Identify which cell holds the provided text, then report its [x, y] central coordinate. 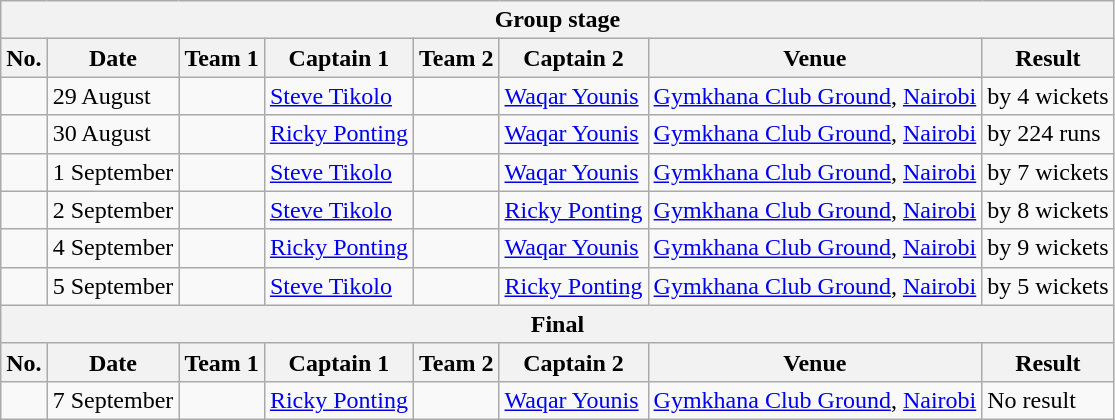
29 August [113, 96]
Final [558, 324]
by 5 wickets [1048, 286]
2 September [113, 210]
4 September [113, 248]
by 224 runs [1048, 134]
by 8 wickets [1048, 210]
5 September [113, 286]
1 September [113, 172]
by 4 wickets [1048, 96]
30 August [113, 134]
7 September [113, 400]
by 7 wickets [1048, 172]
Group stage [558, 20]
by 9 wickets [1048, 248]
No result [1048, 400]
